Pinpoint the cell where the given text exists, returning its [X, Y] midpoint coordinate. 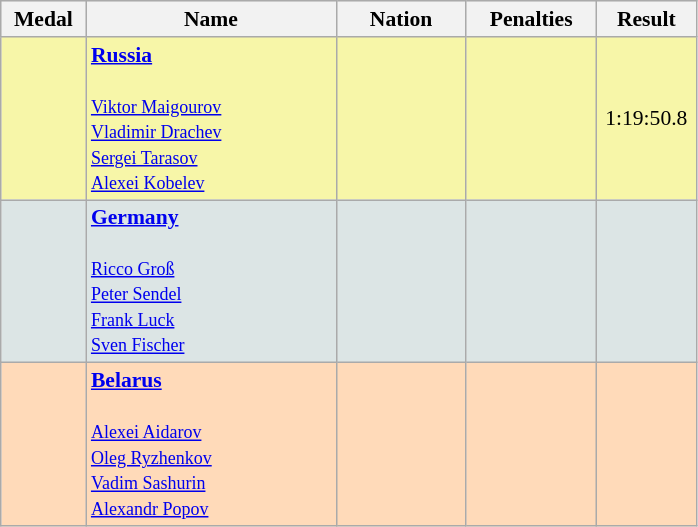
Nation [401, 19]
Result [646, 19]
Name [211, 19]
RussiaViktor MaigourovVladimir DrachevSergei TarasovAlexei Kobelev [211, 118]
Medal [44, 19]
Penalties [531, 19]
GermanyRicco GroßPeter SendelFrank LuckSven Fischer [211, 282]
BelarusAlexei AidarovOleg RyzhenkovVadim SashurinAlexandr Popov [211, 444]
1:19:50.8 [646, 118]
